Scan for the cell matching the given text and deliver its (X, Y) coordinate at center. 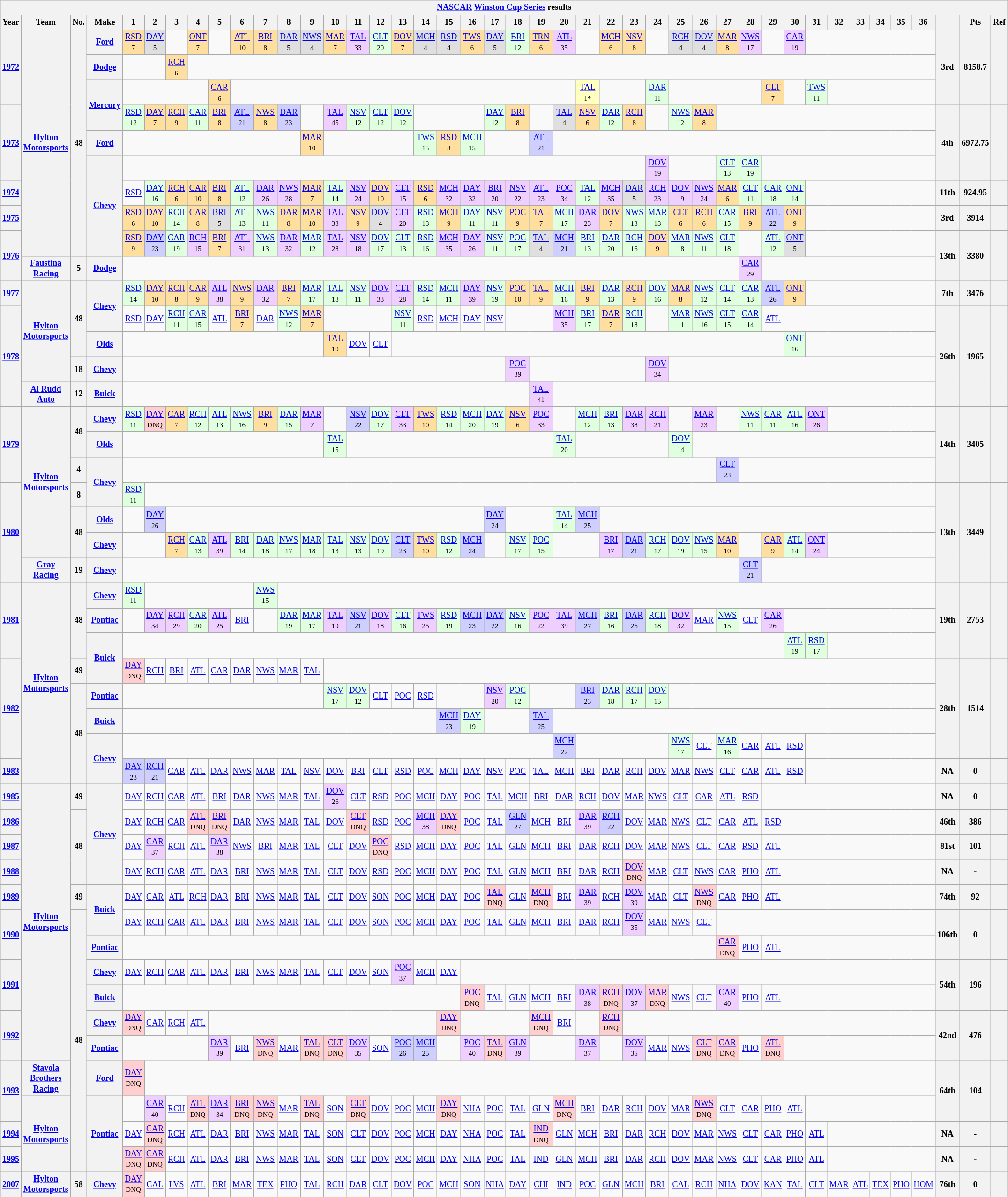
924.95 (976, 193)
POC10 (518, 294)
16 (472, 22)
DAY22 (495, 621)
1987 (11, 847)
DAR20 (611, 243)
POC39 (518, 369)
RCH16 (634, 243)
MCH12 (588, 419)
1995 (11, 1159)
ONT7 (198, 42)
476 (976, 1035)
33 (860, 22)
64th (948, 1091)
1993 (11, 1091)
BRI20 (495, 193)
DOV26 (335, 796)
CLT12 (381, 118)
CLT7 (773, 92)
Team (46, 22)
CLT14 (727, 294)
RSD9 (134, 243)
RCH15 (198, 243)
POC40 (472, 1048)
NSV24 (358, 193)
1990 (11, 935)
3 (177, 22)
NSV9 (358, 218)
RSD7 (134, 42)
TWS11 (816, 92)
NSV19 (495, 294)
196 (976, 985)
30 (795, 22)
CAR20 (198, 621)
20 (564, 22)
TWS15 (426, 143)
1974 (11, 193)
CAR14 (751, 319)
104 (976, 1091)
CHI (541, 1184)
Faustina Racing (46, 268)
TAL39 (564, 621)
MCH4 (426, 42)
TAL20 (564, 445)
ATL19 (795, 646)
11th (948, 193)
ATL26 (773, 294)
Ref (1000, 22)
RSD8 (449, 143)
DOV16 (657, 294)
34 (881, 22)
NWS4 (312, 42)
11 (358, 22)
TAL45 (335, 118)
POC34 (564, 193)
19th (948, 620)
TAL12 (588, 193)
DAR12 (611, 118)
BRI23 (588, 696)
6972.75 (976, 142)
DOV10 (381, 193)
14th (948, 444)
Year (11, 22)
BRI16 (611, 621)
3405 (976, 444)
1982 (11, 708)
17 (495, 22)
POC22 (541, 621)
1972 (11, 67)
DAR7 (611, 319)
13 (403, 22)
MARDNQ (657, 998)
27 (727, 22)
CLT18 (727, 243)
CLT16 (403, 621)
RCH23 (657, 193)
28th (948, 708)
DOV18 (381, 621)
MCH22 (564, 746)
GLN39 (518, 1048)
DAY34 (155, 621)
DAY11 (472, 218)
92 (976, 897)
RCH14 (177, 218)
MCH27 (588, 621)
23 (634, 22)
ATL10 (242, 42)
MCH16 (564, 294)
ATL39 (219, 545)
ATL25 (219, 621)
DAY7 (155, 118)
No. (79, 22)
POC17 (518, 243)
106th (948, 935)
36 (923, 22)
NSV13 (358, 545)
26th (948, 356)
101 (976, 847)
1980 (11, 532)
74th (948, 897)
6 (242, 22)
POC9 (518, 218)
1981 (11, 620)
21 (588, 22)
INDDNQ (541, 1134)
10 (335, 22)
DOV9 (657, 243)
29 (773, 22)
3380 (976, 256)
TAL1* (588, 92)
TRN6 (541, 42)
ATL14 (795, 545)
MCH6 (611, 42)
TAL25 (541, 721)
MCH9 (449, 218)
DAR11 (657, 92)
NWS8 (265, 118)
DOV32 (681, 621)
TAL41 (541, 394)
DAR15 (289, 419)
TAL18 (335, 294)
KAN (773, 1184)
NSV18 (358, 243)
Stavola Brothers Racing (46, 1078)
RSD19 (449, 621)
4th (948, 142)
RCH12 (198, 419)
3449 (976, 532)
CAR18 (773, 193)
CAR10 (198, 193)
MAR11 (681, 319)
1979 (11, 444)
TAL10 (335, 344)
DOV33 (381, 294)
54th (948, 985)
CAR7 (177, 419)
NSV16 (518, 621)
NWS9 (242, 294)
DOV34 (657, 369)
Gray Racing (46, 570)
POC26 (403, 1048)
NASCAR Winston Cup Series results (504, 7)
DAY32 (472, 193)
MCH21 (564, 243)
DAR37 (588, 1048)
CLT33 (403, 419)
LVS (177, 1184)
RCH22 (611, 822)
RSD13 (426, 218)
7th (948, 294)
CLT21 (751, 570)
3476 (976, 294)
RCH4 (681, 42)
1978 (11, 356)
RCH7 (177, 545)
1975 (11, 218)
POC33 (541, 419)
NSV20 (495, 696)
NWS28 (289, 193)
CLT11 (751, 193)
CAR29 (751, 268)
Make (105, 22)
76th (948, 1184)
TAL13 (335, 545)
CLT6 (681, 218)
Al Rudd Auto (46, 394)
NSV12 (358, 118)
1983 (11, 772)
ONT5 (795, 243)
2 (155, 22)
DAY12 (495, 118)
DOV37 (634, 998)
7 (265, 22)
TAL19 (335, 621)
NSV21 (358, 621)
MCH24 (472, 545)
1991 (11, 985)
58 (79, 1184)
1992 (11, 1035)
ATL31 (242, 243)
DOV39 (634, 897)
46th (948, 822)
GLN27 (518, 822)
DOV15 (657, 696)
1986 (11, 822)
1976 (11, 256)
Pts (976, 22)
ATL16 (795, 419)
HOM (923, 1184)
ONT24 (816, 545)
TAL15 (335, 445)
1514 (976, 708)
RCH11 (177, 319)
1973 (11, 142)
CLT28 (403, 294)
TWS6 (472, 42)
RSD17 (816, 646)
TAL28 (335, 243)
BRI12 (518, 42)
28 (751, 22)
1989 (11, 897)
MCH38 (426, 822)
25 (681, 22)
POC37 (403, 973)
MAR6 (727, 193)
TWS25 (426, 621)
CAR6 (219, 92)
MAR23 (704, 419)
ONT14 (795, 193)
31 (816, 22)
NSV8 (634, 42)
1988 (11, 872)
ATL38 (219, 294)
3914 (976, 218)
MCH32 (449, 193)
DAR19 (289, 621)
MCH15 (472, 143)
MAR13 (657, 218)
CAR26 (773, 621)
ATL35 (564, 42)
DOV14 (681, 445)
POC15 (541, 545)
MCH17 (564, 218)
Mercury (105, 105)
35 (902, 22)
24 (657, 22)
DAY16 (155, 193)
RSD16 (426, 243)
1985 (11, 796)
DAR21 (634, 545)
RCH29 (177, 621)
DAY24 (495, 520)
DAR34 (219, 1109)
81st (948, 847)
ONT26 (816, 419)
22 (611, 22)
BRI14 (242, 545)
RSD4 (449, 42)
DAR8 (289, 218)
42nd (948, 1035)
2007 (11, 1184)
DAY39 (472, 294)
14 (426, 22)
26 (704, 22)
TAL9 (541, 294)
1965 (976, 356)
ATL22 (773, 218)
POC12 (518, 696)
CAR8 (198, 218)
32 (839, 22)
ONT16 (795, 344)
15 (449, 22)
1 (134, 22)
MAR16 (727, 746)
CAR37 (155, 847)
ATL23 (541, 193)
TAL7 (541, 218)
MAR12 (312, 243)
MCH20 (472, 419)
MCH11 (449, 294)
1994 (11, 1134)
BRI5 (219, 218)
1977 (11, 294)
NWS24 (704, 193)
8158.7 (976, 67)
386 (976, 822)
DOVDNQ (634, 872)
2753 (976, 620)
9 (312, 22)
DAR13 (611, 294)
